Return the (x, y) coordinate for the center point of the cell that contains the specified text.  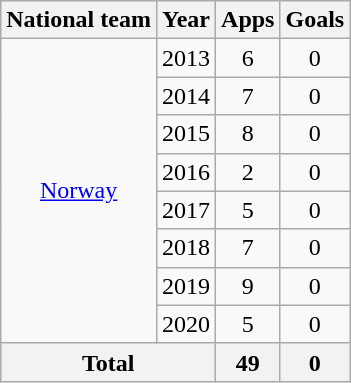
6 (248, 58)
2017 (186, 210)
Norway (79, 191)
Apps (248, 20)
Total (108, 362)
Year (186, 20)
Goals (315, 20)
49 (248, 362)
National team (79, 20)
2018 (186, 248)
8 (248, 134)
2013 (186, 58)
9 (248, 286)
2016 (186, 172)
2019 (186, 286)
2014 (186, 96)
2020 (186, 324)
2 (248, 172)
2015 (186, 134)
